For the text-containing cell, return its midpoint in (x, y) coordinate format. 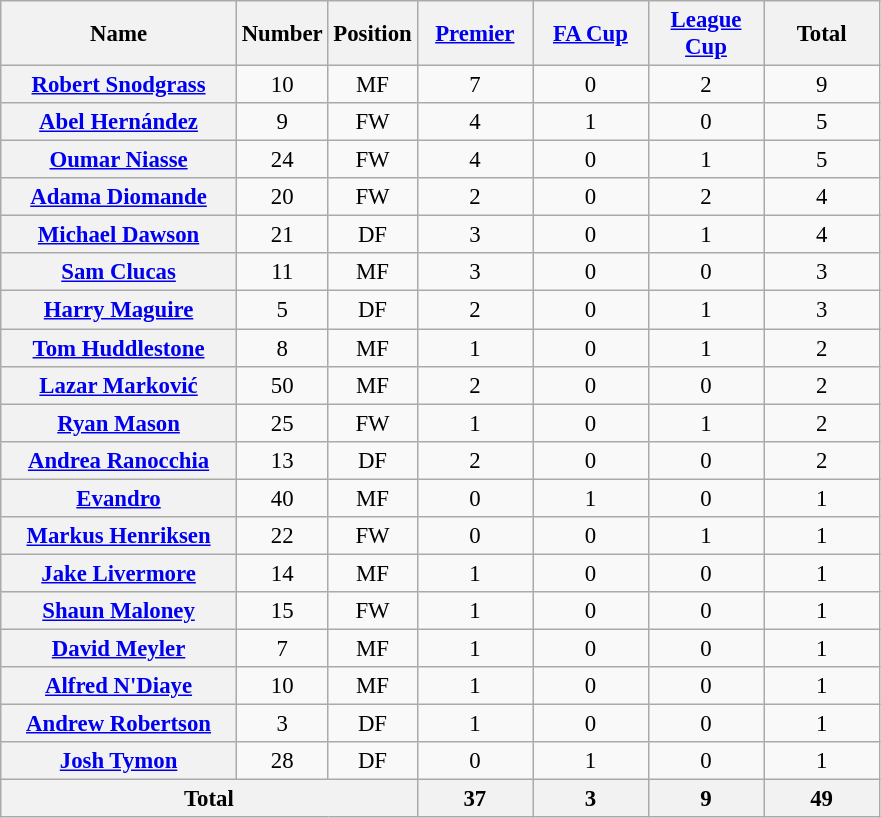
14 (282, 573)
15 (282, 611)
LeagueCup (706, 34)
David Meyler (119, 648)
Harry Maguire (119, 310)
Josh Tymon (119, 761)
Oumar Niasse (119, 160)
Michael Dawson (119, 235)
49 (822, 799)
Evandro (119, 498)
Alfred N'Diaye (119, 686)
11 (282, 273)
37 (475, 799)
13 (282, 460)
Sam Clucas (119, 273)
20 (282, 197)
Robert Snodgrass (119, 85)
50 (282, 385)
FA Cup (591, 34)
28 (282, 761)
Markus Henriksen (119, 536)
Abel Hernández (119, 122)
Jake Livermore (119, 573)
Andrea Ranocchia (119, 460)
Adama Diomande (119, 197)
Tom Huddlestone (119, 348)
Name (119, 34)
40 (282, 498)
Number (282, 34)
Ryan Mason (119, 423)
Lazar Marković (119, 385)
Position (372, 34)
Andrew Robertson (119, 724)
21 (282, 235)
8 (282, 348)
22 (282, 536)
Shaun Maloney (119, 611)
25 (282, 423)
24 (282, 160)
Premier (475, 34)
